For the text-containing cell, return its midpoint in [x, y] coordinate format. 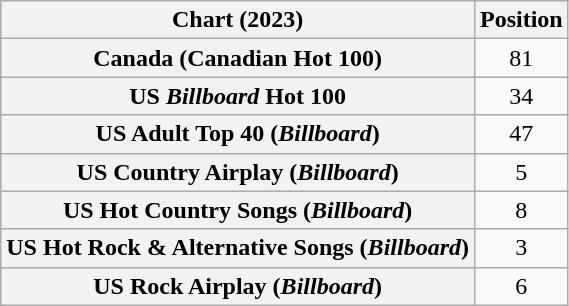
US Hot Country Songs (Billboard) [238, 210]
Position [521, 20]
5 [521, 172]
US Country Airplay (Billboard) [238, 172]
34 [521, 96]
47 [521, 134]
US Hot Rock & Alternative Songs (Billboard) [238, 248]
8 [521, 210]
US Adult Top 40 (Billboard) [238, 134]
6 [521, 286]
81 [521, 58]
Chart (2023) [238, 20]
US Billboard Hot 100 [238, 96]
US Rock Airplay (Billboard) [238, 286]
3 [521, 248]
Canada (Canadian Hot 100) [238, 58]
